Return the (x, y) coordinate for the center point of the cell that contains the specified text.  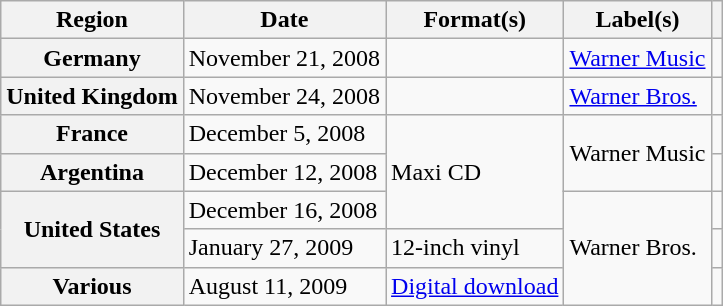
12-inch vinyl (475, 248)
Date (284, 20)
December 16, 2008 (284, 210)
January 27, 2009 (284, 248)
Various (92, 286)
France (92, 134)
December 12, 2008 (284, 172)
Germany (92, 58)
August 11, 2009 (284, 286)
United States (92, 229)
Format(s) (475, 20)
Label(s) (638, 20)
November 24, 2008 (284, 96)
Argentina (92, 172)
United Kingdom (92, 96)
December 5, 2008 (284, 134)
Digital download (475, 286)
Region (92, 20)
Maxi CD (475, 172)
November 21, 2008 (284, 58)
